Provide the [x, y] coordinate of the cell's center where the given text is located.  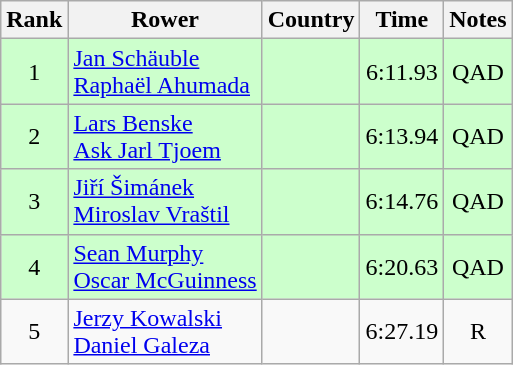
Rower [165, 20]
Jerzy KowalskiDaniel Galeza [165, 332]
Notes [478, 20]
R [478, 332]
1 [34, 72]
6:11.93 [402, 72]
2 [34, 136]
4 [34, 266]
6:20.63 [402, 266]
6:27.19 [402, 332]
3 [34, 202]
Rank [34, 20]
Country [311, 20]
Time [402, 20]
Jan SchäubleRaphaël Ahumada [165, 72]
6:14.76 [402, 202]
6:13.94 [402, 136]
Jiří ŠimánekMiroslav Vraštil [165, 202]
Sean MurphyOscar McGuinness [165, 266]
5 [34, 332]
Lars BenskeAsk Jarl Tjoem [165, 136]
